Locate the cell with the specified text and output its [X, Y] center coordinate. 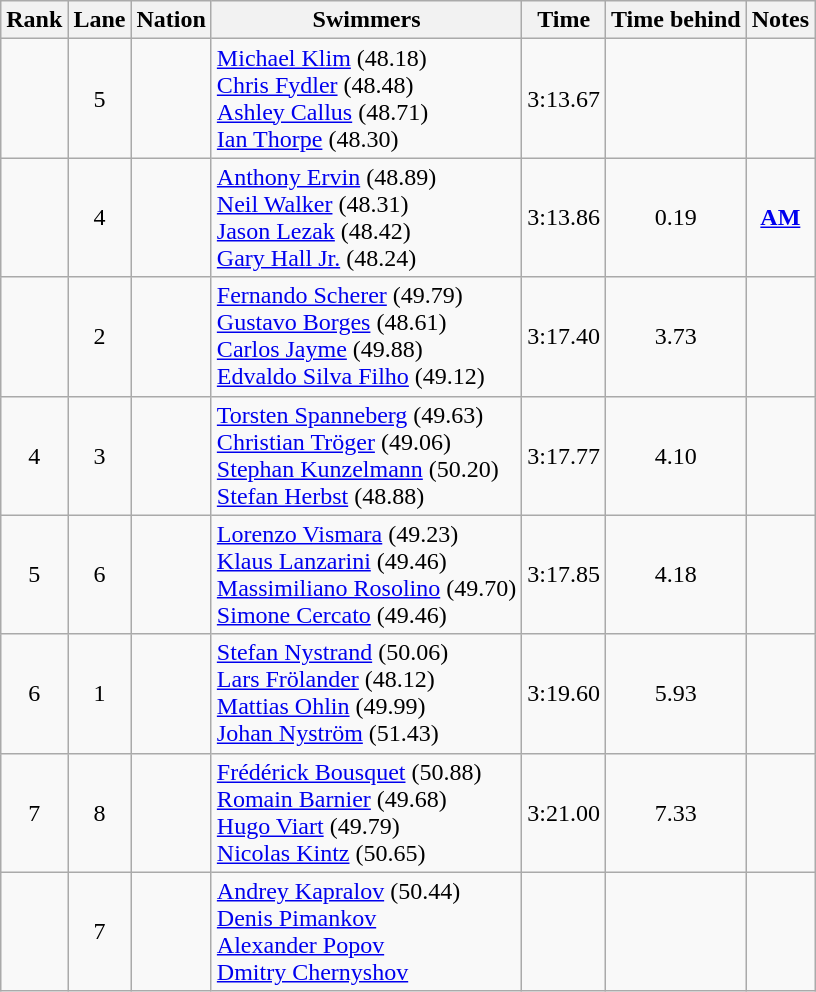
Fernando Scherer (49.79)Gustavo Borges (48.61)Carlos Jayme (49.88)Edvaldo Silva Filho (49.12) [366, 336]
Lorenzo Vismara (49.23)Klaus Lanzarini (49.46)Massimiliano Rosolino (49.70)Simone Cercato (49.46) [366, 574]
3:21.00 [564, 812]
AM [780, 218]
Time [564, 20]
3 [100, 456]
3:13.67 [564, 98]
5.93 [676, 694]
1 [100, 694]
Anthony Ervin (48.89) Neil Walker (48.31)Jason Lezak (48.42)Gary Hall Jr. (48.24) [366, 218]
Michael Klim (48.18) Chris Fydler (48.48)Ashley Callus (48.71)Ian Thorpe (48.30) [366, 98]
4.18 [676, 574]
Notes [780, 20]
3:17.40 [564, 336]
3:13.86 [564, 218]
0.19 [676, 218]
2 [100, 336]
Stefan Nystrand (50.06)Lars Frölander (48.12)Mattias Ohlin (49.99)Johan Nyström (51.43) [366, 694]
7.33 [676, 812]
3:17.77 [564, 456]
Nation [171, 20]
3:17.85 [564, 574]
3:19.60 [564, 694]
Frédérick Bousquet (50.88)Romain Barnier (49.68)Hugo Viart (49.79)Nicolas Kintz (50.65) [366, 812]
Lane [100, 20]
4.10 [676, 456]
Torsten Spanneberg (49.63)Christian Tröger (49.06)Stephan Kunzelmann (50.20)Stefan Herbst (48.88) [366, 456]
8 [100, 812]
3.73 [676, 336]
Rank [34, 20]
Swimmers [366, 20]
Andrey Kapralov (50.44)Denis PimankovAlexander PopovDmitry Chernyshov [366, 932]
Time behind [676, 20]
